Locate the cell with the specified text and output its [X, Y] center coordinate. 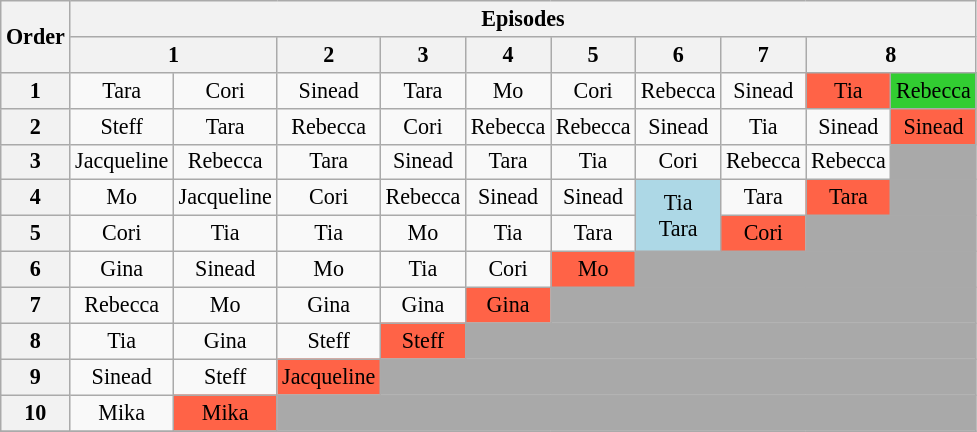
TiaTara [678, 216]
9 [36, 377]
10 [36, 412]
Order [36, 36]
Episodes [523, 18]
